Detect which cell encompasses the target text, then output its (x, y) center coordinate. 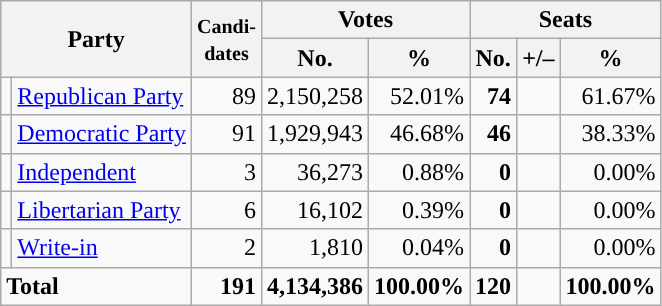
Votes (365, 20)
Write-in (102, 248)
1,929,943 (314, 134)
Seats (566, 20)
16,102 (314, 210)
Party (96, 39)
Republican Party (102, 96)
74 (494, 96)
2,150,258 (314, 96)
89 (226, 96)
Independent (102, 172)
1,810 (314, 248)
Libertarian Party (102, 210)
36,273 (314, 172)
91 (226, 134)
61.67% (610, 96)
0.39% (420, 210)
Democratic Party (102, 134)
46 (494, 134)
0.88% (420, 172)
120 (494, 286)
38.33% (610, 134)
Total (96, 286)
4,134,386 (314, 286)
3 (226, 172)
0.04% (420, 248)
6 (226, 210)
+/– (538, 58)
191 (226, 286)
Candi-dates (226, 39)
52.01% (420, 96)
2 (226, 248)
46.68% (420, 134)
